Scan for the cell matching the given text and deliver its [x, y] coordinate at center. 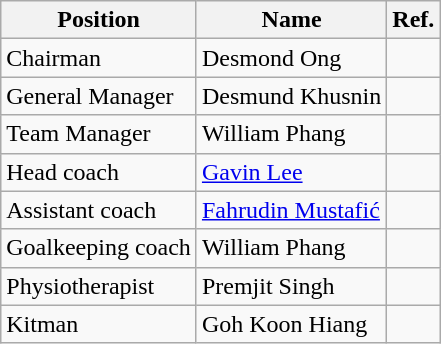
Desmond Ong [291, 58]
Kitman [99, 324]
General Manager [99, 96]
Physiotherapist [99, 286]
Position [99, 20]
Desmund Khusnin [291, 96]
Name [291, 20]
Chairman [99, 58]
Goh Koon Hiang [291, 324]
Goalkeeping coach [99, 248]
Assistant coach [99, 210]
Team Manager [99, 134]
Premjit Singh [291, 286]
Head coach [99, 172]
Fahrudin Mustafić [291, 210]
Gavin Lee [291, 172]
Ref. [414, 20]
